Locate the cell with the specified text and output its [X, Y] center coordinate. 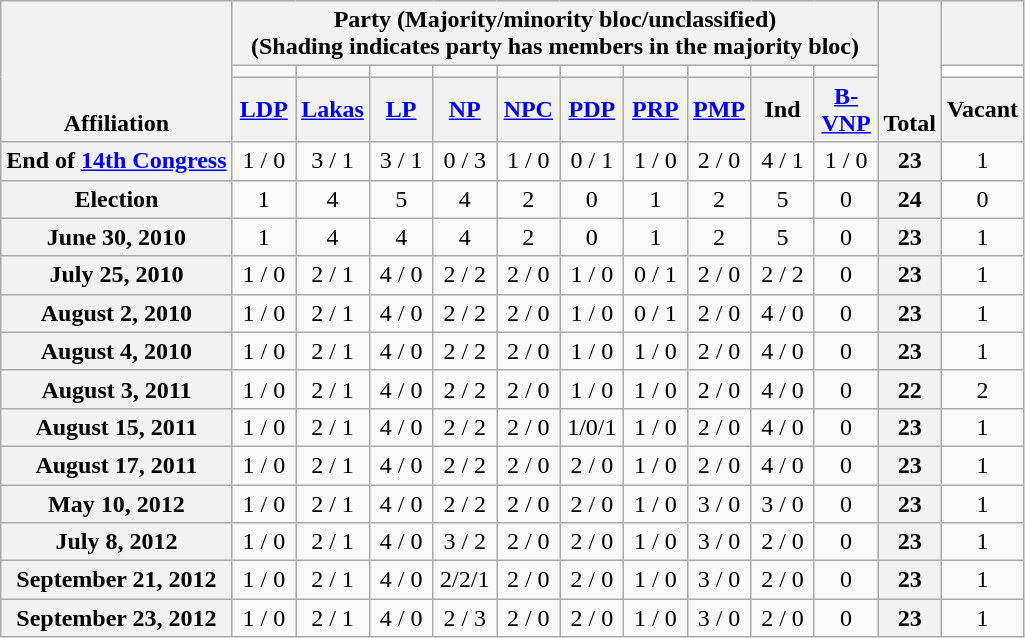
22 [910, 389]
Affiliation [116, 72]
NP [465, 110]
May 10, 2012 [116, 503]
2 / 3 [465, 618]
Lakas [333, 110]
August 17, 2011 [116, 465]
August 2, 2010 [116, 313]
August 3, 2011 [116, 389]
PMP [719, 110]
B-VNP [846, 110]
Party (Majority/minority bloc/unclassified)(Shading indicates party has members in the majority bloc) [555, 34]
End of 14th Congress [116, 161]
4 / 1 [783, 161]
Total [910, 72]
July 8, 2012 [116, 542]
3 / 2 [465, 542]
NPC [529, 110]
Election [116, 199]
Ind [783, 110]
August 15, 2011 [116, 427]
PDP [592, 110]
September 21, 2012 [116, 580]
24 [910, 199]
2/2/1 [465, 580]
1/0/1 [592, 427]
LDP [264, 110]
PRP [656, 110]
0 / 3 [465, 161]
July 25, 2010 [116, 275]
June 30, 2010 [116, 237]
LP [401, 110]
August 4, 2010 [116, 351]
September 23, 2012 [116, 618]
Vacant [982, 110]
